For the text-containing cell, return its midpoint in [X, Y] coordinate format. 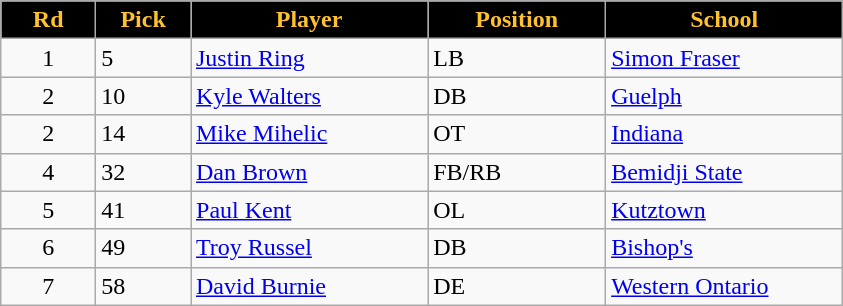
Kutztown [724, 210]
Justin Ring [308, 58]
School [724, 20]
58 [144, 286]
Guelph [724, 96]
Bishop's [724, 248]
41 [144, 210]
Paul Kent [308, 210]
Position [517, 20]
14 [144, 134]
Pick [144, 20]
6 [48, 248]
1 [48, 58]
Bemidji State [724, 172]
DE [517, 286]
Mike Mihelic [308, 134]
Troy Russel [308, 248]
7 [48, 286]
Player [308, 20]
10 [144, 96]
Western Ontario [724, 286]
Simon Fraser [724, 58]
David Burnie [308, 286]
Rd [48, 20]
OT [517, 134]
OL [517, 210]
FB/RB [517, 172]
49 [144, 248]
4 [48, 172]
Indiana [724, 134]
Dan Brown [308, 172]
Kyle Walters [308, 96]
32 [144, 172]
LB [517, 58]
